From the cell containing the given text, extract its center point as [x, y] coordinate. 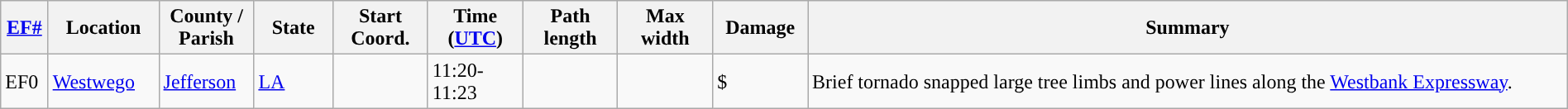
Time (UTC) [475, 28]
State [294, 28]
Westwego [103, 81]
EF0 [25, 81]
Max width [665, 28]
Damage [761, 28]
EF# [25, 28]
LA [294, 81]
Start Coord. [380, 28]
Brief tornado snapped large tree limbs and power lines along the Westbank Expressway. [1188, 81]
Location [103, 28]
County / Parish [207, 28]
11:20-11:23 [475, 81]
$ [761, 81]
Summary [1188, 28]
Path length [571, 28]
Jefferson [207, 81]
